Identify which cell holds the provided text, then report its [X, Y] central coordinate. 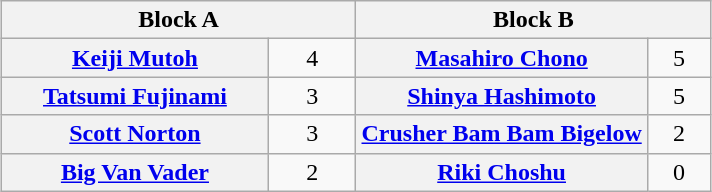
0 [679, 172]
Scott Norton [135, 134]
Big Van Vader [135, 172]
Crusher Bam Bam Bigelow [502, 134]
4 [312, 58]
Riki Choshu [502, 172]
Shinya Hashimoto [502, 96]
Block B [534, 20]
Keiji Mutoh [135, 58]
Block A [178, 20]
Masahiro Chono [502, 58]
Tatsumi Fujinami [135, 96]
